Pinpoint the cell where the given text exists, returning its (X, Y) midpoint coordinate. 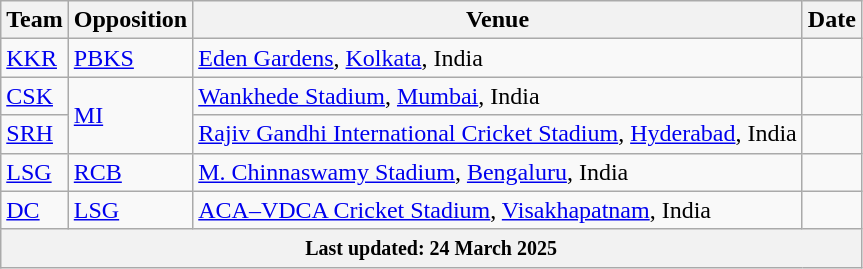
DC (35, 210)
Opposition (130, 20)
ACA–VDCA Cricket Stadium, Visakhapatnam, India (498, 210)
KKR (35, 58)
Date (832, 20)
MI (130, 115)
Team (35, 20)
RCB (130, 172)
Last updated: 24 March 2025 (432, 248)
CSK (35, 96)
PBKS (130, 58)
Rajiv Gandhi International Cricket Stadium, Hyderabad, India (498, 134)
Wankhede Stadium, Mumbai, India (498, 96)
Eden Gardens, Kolkata, India (498, 58)
Venue (498, 20)
M. Chinnaswamy Stadium, Bengaluru, India (498, 172)
SRH (35, 134)
